Output the (X, Y) coordinate of the center of the cell containing the given text.  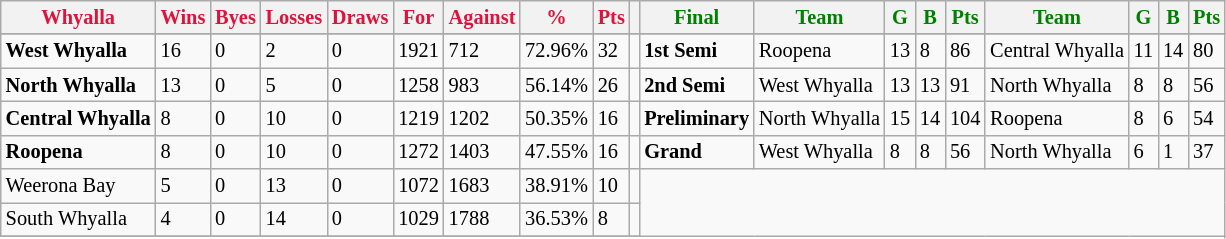
91 (965, 85)
2nd Semi (696, 85)
15 (900, 118)
South Whyalla (78, 219)
32 (612, 51)
1258 (418, 85)
983 (482, 85)
56.14% (556, 85)
1029 (418, 219)
37 (1206, 152)
104 (965, 118)
54 (1206, 118)
1788 (482, 219)
86 (965, 51)
38.91% (556, 186)
1272 (418, 152)
Whyalla (78, 17)
Preliminary (696, 118)
1403 (482, 152)
4 (184, 219)
50.35% (556, 118)
36.53% (556, 219)
72.96% (556, 51)
712 (482, 51)
1202 (482, 118)
Final (696, 17)
1 (1173, 152)
Losses (294, 17)
Byes (235, 17)
26 (612, 85)
Against (482, 17)
1921 (418, 51)
2 (294, 51)
47.55% (556, 152)
80 (1206, 51)
Weerona Bay (78, 186)
% (556, 17)
Grand (696, 152)
1219 (418, 118)
11 (1144, 51)
Draws (360, 17)
For (418, 17)
1683 (482, 186)
Wins (184, 17)
1072 (418, 186)
1st Semi (696, 51)
